Detect which cell encompasses the target text, then output its (X, Y) center coordinate. 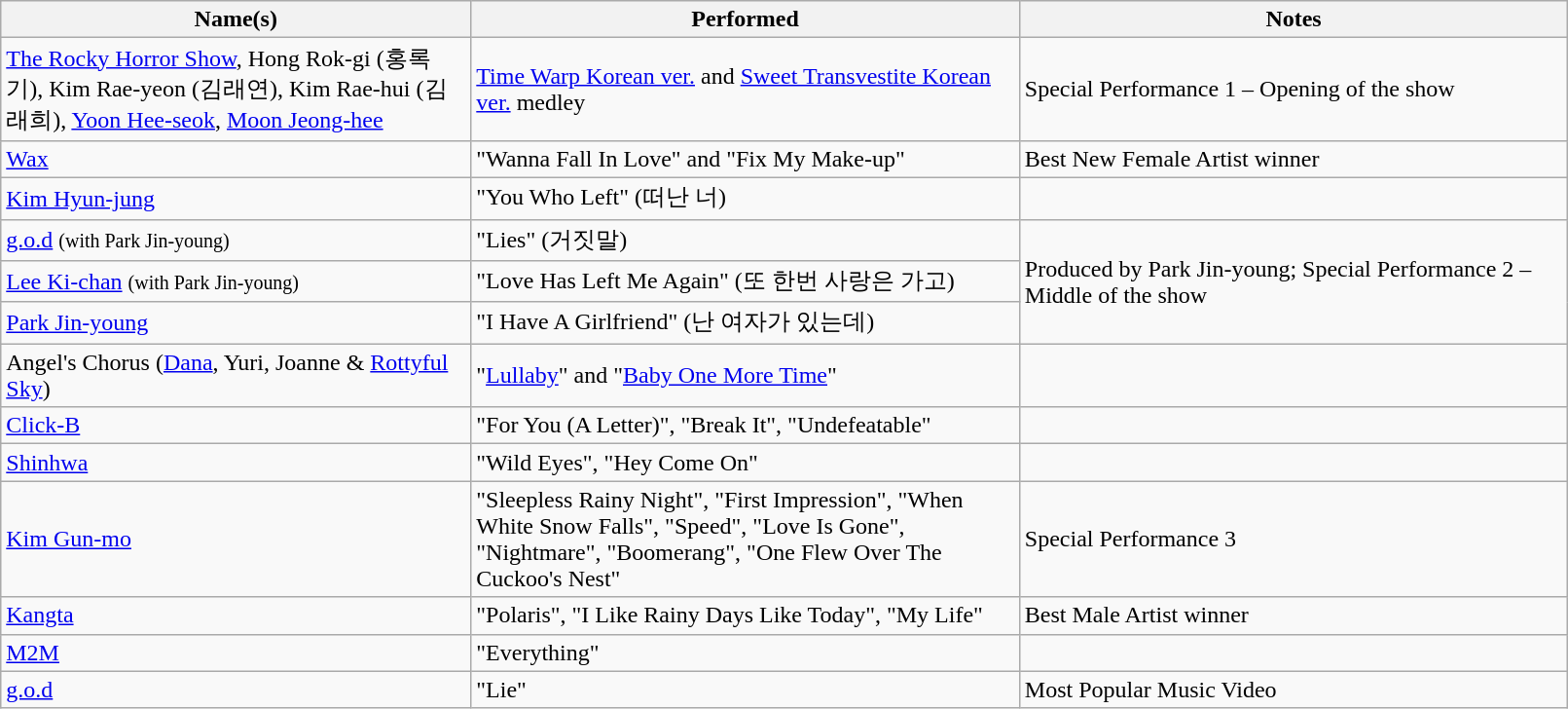
Time Warp Korean ver. and Sweet Transvestite Korean ver. medley (746, 90)
Most Popular Music Video (1294, 690)
Performed (746, 19)
g.o.d (236, 690)
Kangta (236, 616)
Park Jin-young (236, 323)
"Everything" (746, 653)
"For You (A Letter)", "Break It", "Undefeatable" (746, 426)
Wax (236, 159)
"Love Has Left Me Again" (또 한번 사랑은 가고) (746, 282)
g.o.d (with Park Jin-young) (236, 240)
"Lullaby" and "Baby One More Time" (746, 376)
Angel's Chorus (Dana, Yuri, Joanne & Rottyful Sky) (236, 376)
Special Performance 1 – Opening of the show (1294, 90)
Lee Ki-chan (with Park Jin-young) (236, 282)
"Lies" (거짓말) (746, 240)
Name(s) (236, 19)
"Polaris", "I Like Rainy Days Like Today", "My Life" (746, 616)
Kim Hyun-jung (236, 199)
The Rocky Horror Show, Hong Rok-gi (홍록기), Kim Rae-yeon (김래연), Kim Rae-hui (김래희), Yoon Hee-seok, Moon Jeong-hee (236, 90)
"Wanna Fall In Love" and "Fix My Make-up" (746, 159)
Click-B (236, 426)
M2M (236, 653)
"You Who Left" (떠난 너) (746, 199)
Produced by Park Jin-young; Special Performance 2 – Middle of the show (1294, 281)
"Lie" (746, 690)
Best Male Artist winner (1294, 616)
Kim Gun-mo (236, 540)
Shinhwa (236, 463)
Notes (1294, 19)
"I Have A Girlfriend" (난 여자가 있는데) (746, 323)
Best New Female Artist winner (1294, 159)
Special Performance 3 (1294, 540)
"Wild Eyes", "Hey Come On" (746, 463)
